Identify which cell holds the provided text, then report its [X, Y] central coordinate. 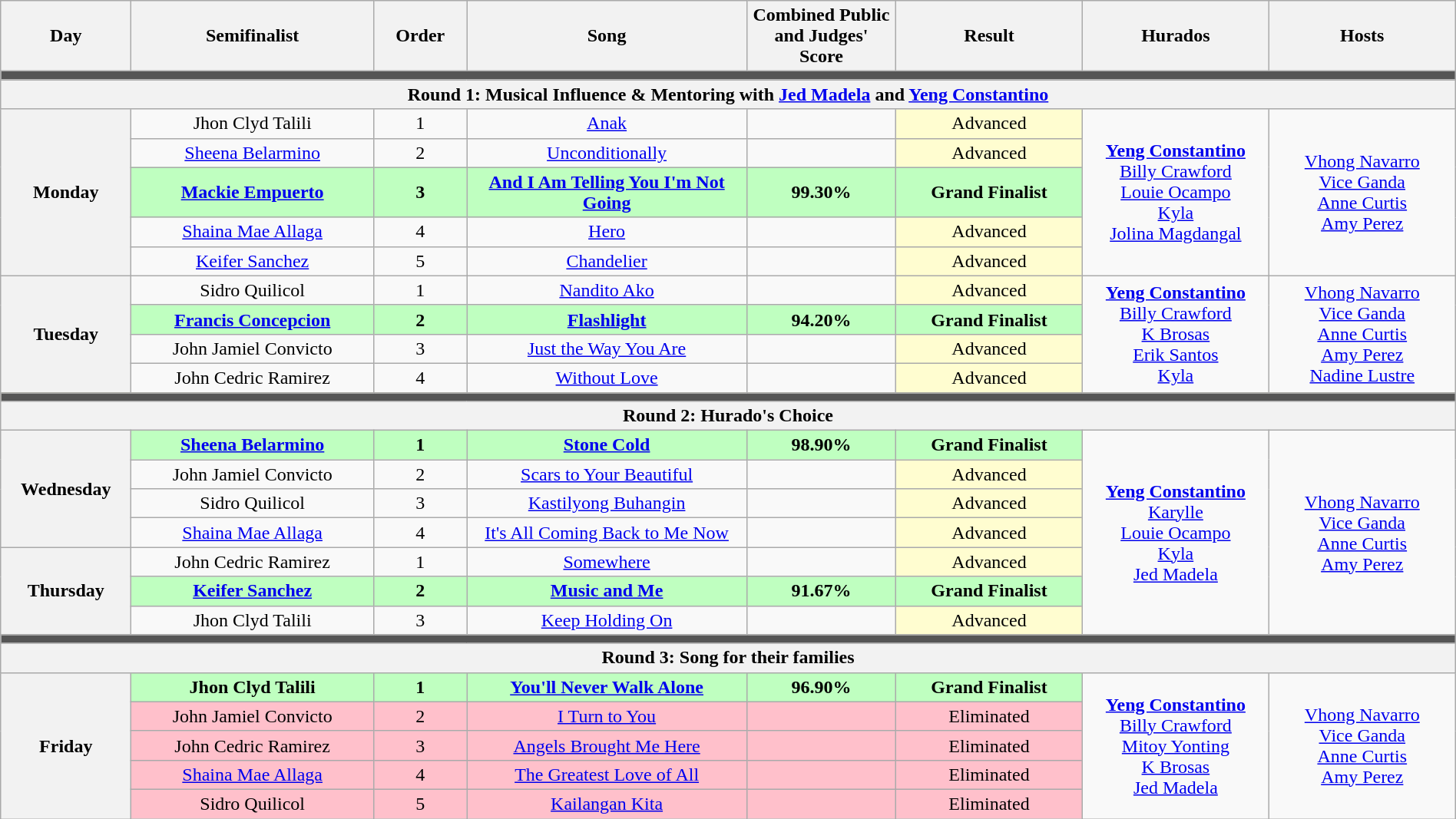
Scars to Your Beautiful [607, 474]
Round 1: Musical Influence & Mentoring with Jed Madela and Yeng Constantino [728, 94]
Stone Cold [607, 445]
Yeng ConstantinoBilly CrawfordLouie OcampoKylaJolina Magdangal [1175, 192]
Combined Public and Judges' Score [821, 36]
Just the Way You Are [607, 348]
Francis Concepcion [253, 319]
Yeng ConstantinoBilly CrawfordK BrosasErik SantosKyla [1175, 334]
Hosts [1362, 36]
Angels Brought Me Here [607, 745]
Thursday [66, 591]
Keep Holding On [607, 620]
Round 2: Hurado's Choice [728, 416]
Kailangan Kita [607, 804]
Semifinalist [253, 36]
Order [421, 36]
Vhong NavarroVice GandaAnne CurtisAmy PerezNadine Lustre [1362, 334]
94.20% [821, 319]
Day [66, 36]
Anak [607, 124]
Kastilyong Buhangin [607, 504]
Music and Me [607, 591]
Chandelier [607, 261]
Without Love [607, 378]
Hurados [1175, 36]
Result [989, 36]
99.30% [821, 192]
Monday [66, 192]
Mackie Empuerto [253, 192]
91.67% [821, 591]
Tuesday [66, 334]
Flashlight [607, 319]
I Turn to You [607, 716]
Hero [607, 232]
Somewhere [607, 562]
Friday [66, 745]
Unconditionally [607, 153]
Nandito Ako [607, 290]
It's All Coming Back to Me Now [607, 533]
Yeng ConstantinoBilly CrawfordMitoy YontingK BrosasJed Madela [1175, 745]
The Greatest Love of All [607, 774]
Yeng ConstantinoKarylleLouie OcampoKylaJed Madela [1175, 533]
Song [607, 36]
96.90% [821, 687]
98.90% [821, 445]
Round 3: Song for their families [728, 658]
And I Am Telling You I'm Not Going [607, 192]
Wednesday [66, 489]
You'll Never Walk Alone [607, 687]
